Determine the (X, Y) coordinate at the center of the cell enclosing the given text.  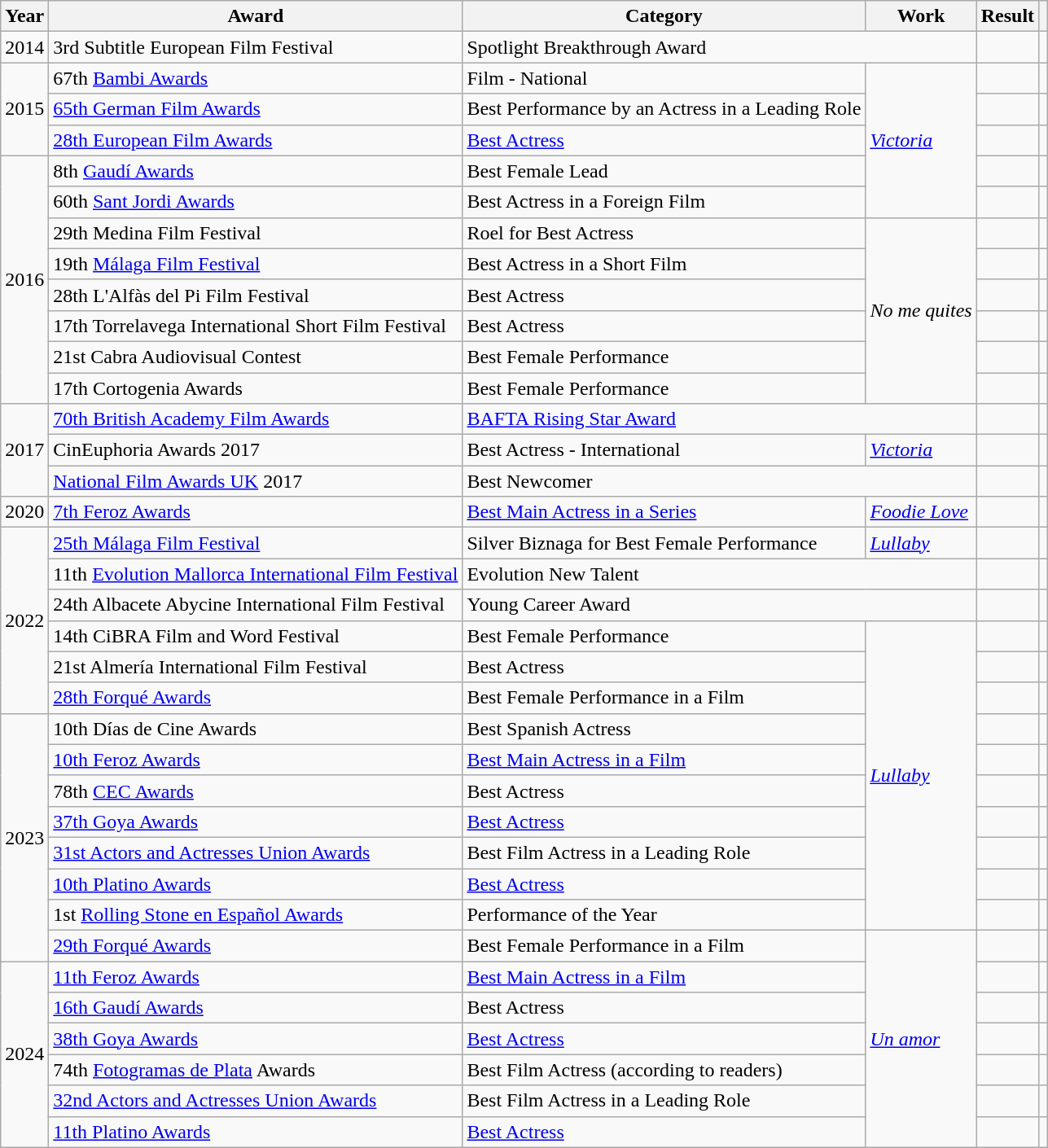
11th Platino Awards (256, 1132)
1st Rolling Stone en Español Awards (256, 915)
29th Medina Film Festival (256, 233)
Best Main Actress in a Series (664, 512)
Roel for Best Actress (664, 233)
32nd Actors and Actresses Union Awards (256, 1101)
2016 (24, 279)
10th Platino Awards (256, 883)
National Film Awards UK 2017 (256, 481)
2014 (24, 47)
Foodie Love (921, 512)
Award (256, 16)
Evolution New Talent (720, 574)
28th Forqué Awards (256, 698)
38th Goya Awards (256, 1039)
24th Albacete Abycine International Film Festival (256, 605)
2015 (24, 109)
Best Actress - International (664, 450)
10th Días de Cine Awards (256, 729)
BAFTA Rising Star Award (720, 419)
2017 (24, 450)
Best Film Actress (according to readers) (664, 1070)
7th Feroz Awards (256, 512)
Best Actress in a Short Film (664, 264)
37th Goya Awards (256, 822)
28th L'Alfàs del Pi Film Festival (256, 295)
Category (664, 16)
70th British Academy Film Awards (256, 419)
21st Almería International Film Festival (256, 667)
31st Actors and Actresses Union Awards (256, 852)
CinEuphoria Awards 2017 (256, 450)
2023 (24, 837)
17th Torrelavega International Short Film Festival (256, 326)
14th CiBRA Film and Word Festival (256, 636)
Performance of the Year (664, 915)
Spotlight Breakthrough Award (720, 47)
25th Málaga Film Festival (256, 543)
Work (921, 16)
Best Performance by an Actress in a Leading Role (664, 109)
65th German Film Awards (256, 109)
78th CEC Awards (256, 791)
2020 (24, 512)
16th Gaudí Awards (256, 1008)
Year (24, 16)
Film - National (664, 78)
3rd Subtitle European Film Festival (256, 47)
Result (1007, 16)
21st Cabra Audiovisual Contest (256, 357)
11th Feroz Awards (256, 977)
17th Cortogenia Awards (256, 388)
28th European Film Awards (256, 140)
Best Newcomer (720, 481)
Best Spanish Actress (664, 729)
10th Feroz Awards (256, 760)
19th Málaga Film Festival (256, 264)
8th Gaudí Awards (256, 171)
2022 (24, 620)
60th Sant Jordi Awards (256, 202)
11th Evolution Mallorca International Film Festival (256, 574)
Best Female Lead (664, 171)
No me quites (921, 310)
Best Actress in a Foreign Film (664, 202)
Un amor (921, 1039)
74th Fotogramas de Plata Awards (256, 1070)
29th Forqué Awards (256, 946)
2024 (24, 1054)
Silver Biznaga for Best Female Performance (664, 543)
67th Bambi Awards (256, 78)
Young Career Award (720, 605)
